Find where the given text appears and provide that cell's center as [X, Y] coordinate. 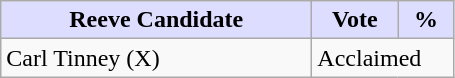
% [426, 20]
Vote [355, 20]
Acclaimed [383, 58]
Carl Tinney (X) [156, 58]
Reeve Candidate [156, 20]
